From the cell containing the given text, extract its center point as (X, Y) coordinate. 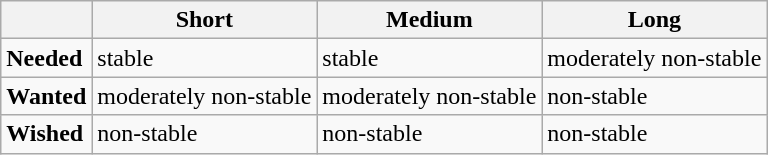
Wished (46, 134)
Long (654, 20)
Needed (46, 58)
Medium (430, 20)
Wanted (46, 96)
Short (204, 20)
